Return the (X, Y) coordinate for the center point of the cell that contains the specified text.  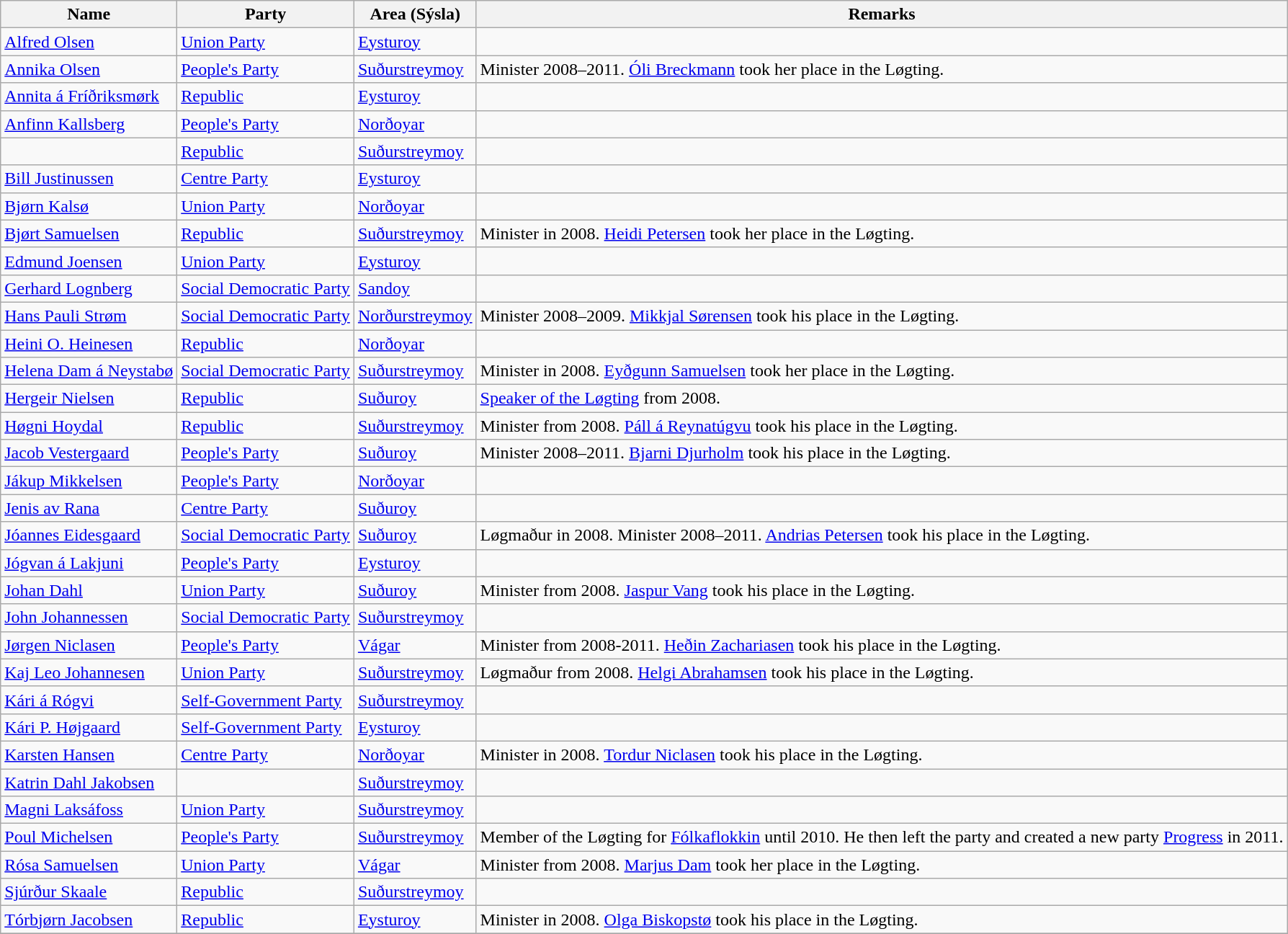
Minister from 2008. Marjus Dam took her place in the Løgting. (882, 865)
Annita á Fríðriksmørk (89, 97)
Magni Laksáfoss (89, 810)
Remarks (882, 14)
Minister from 2008. Jaspur Vang took his place in the Løgting. (882, 590)
Bjørn Kalsø (89, 206)
Sandoy (415, 288)
Høgni Hoydal (89, 426)
Minister 2008–2011. Óli Breckmann took her place in the Løgting. (882, 69)
Edmund Joensen (89, 261)
Name (89, 14)
Minister 2008–2009. Mikkjal Sørensen took his place in the Løgting. (882, 316)
Helena Dam á Neystabø (89, 371)
Poul Michelsen (89, 837)
Minister in 2008. Heidi Petersen took her place in the Løgting. (882, 233)
Jacob Vestergaard (89, 453)
Løgmaður from 2008. Helgi Abrahamsen took his place in the Løgting. (882, 672)
Heini O. Heinesen (89, 344)
Annika Olsen (89, 69)
Alfred Olsen (89, 42)
Hans Pauli Strøm (89, 316)
Area (Sýsla) (415, 14)
Hergeir Nielsen (89, 399)
Jørgen Niclasen (89, 645)
Anfinn Kallsberg (89, 124)
Jákup Mikkelsen (89, 481)
Kári P. Højgaard (89, 727)
Minister from 2008. Páll á Reynatúgvu took his place in the Løgting. (882, 426)
Party (266, 14)
Johan Dahl (89, 590)
Jógvan á Lakjuni (89, 563)
Gerhard Lognberg (89, 288)
Minister 2008–2011. Bjarni Djurholm took his place in the Løgting. (882, 453)
Karsten Hansen (89, 755)
Kári á Rógvi (89, 700)
Speaker of the Løgting from 2008. (882, 399)
Bill Justinussen (89, 179)
Rósa Samuelsen (89, 865)
Member of the Løgting for Fólkaflokkin until 2010. He then left the party and created a new party Progress in 2011. (882, 837)
John Johannessen (89, 618)
Minister in 2008. Eyðgunn Samuelsen took her place in the Løgting. (882, 371)
Tórbjørn Jacobsen (89, 920)
Jóannes Eidesgaard (89, 535)
Katrin Dahl Jakobsen (89, 782)
Sjúrður Skaale (89, 892)
Jenis av Rana (89, 508)
Minister from 2008-2011. Heðin Zachariasen took his place in the Løgting. (882, 645)
Kaj Leo Johannesen (89, 672)
Minister in 2008. Olga Biskopstø took his place in the Løgting. (882, 920)
Norðurstreymoy (415, 316)
Løgmaður in 2008. Minister 2008–2011. Andrias Petersen took his place in the Løgting. (882, 535)
Bjørt Samuelsen (89, 233)
Minister in 2008. Tordur Niclasen took his place in the Løgting. (882, 755)
